Pinpoint the cell where the given text exists, returning its [X, Y] midpoint coordinate. 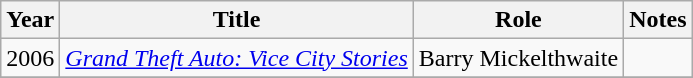
Role [518, 20]
Title [236, 20]
Barry Mickelthwaite [518, 58]
Year [30, 20]
Notes [658, 20]
2006 [30, 58]
Grand Theft Auto: Vice City Stories [236, 58]
